Detect which cell encompasses the target text, then output its [X, Y] center coordinate. 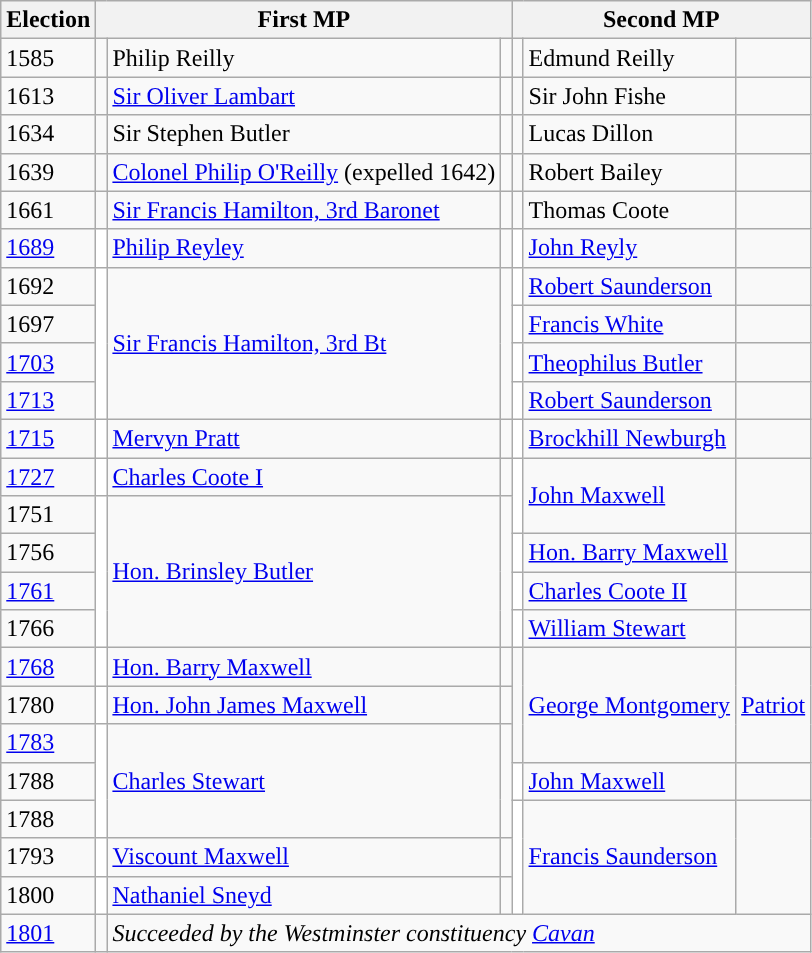
Robert Bailey [630, 172]
Francis White [630, 324]
George Montgomery [630, 705]
John Reyly [630, 248]
1727 [48, 477]
Charles Coote II [630, 591]
Sir Francis Hamilton, 3rd Bt [304, 343]
Sir John Fishe [630, 96]
1780 [48, 705]
1639 [48, 172]
1703 [48, 362]
Nathaniel Sneyd [304, 895]
Sir Francis Hamilton, 3rd Baronet [304, 210]
1761 [48, 591]
Thomas Coote [630, 210]
Election [48, 20]
1801 [48, 933]
1697 [48, 324]
Hon. John James Maxwell [304, 705]
Philip Reilly [304, 58]
1751 [48, 515]
Theophilus Butler [630, 362]
1768 [48, 667]
Succeeded by the Westminster constituency Cavan [459, 933]
1634 [48, 134]
Sir Oliver Lambart [304, 96]
1613 [48, 96]
Viscount Maxwell [304, 857]
Lucas Dillon [630, 134]
1756 [48, 553]
1766 [48, 629]
1713 [48, 400]
1783 [48, 743]
Charles Coote I [304, 477]
1715 [48, 438]
Mervyn Pratt [304, 438]
Charles Stewart [304, 781]
1585 [48, 58]
William Stewart [630, 629]
Edmund Reilly [630, 58]
1692 [48, 286]
1793 [48, 857]
First MP [304, 20]
Hon. Brinsley Butler [304, 572]
Second MP [662, 20]
1800 [48, 895]
1689 [48, 248]
Colonel Philip O'Reilly (expelled 1642) [304, 172]
Sir Stephen Butler [304, 134]
Brockhill Newburgh [630, 438]
Philip Reyley [304, 248]
1661 [48, 210]
Patriot [774, 705]
Francis Saunderson [630, 857]
